Determine the [x, y] coordinate at the center of the cell enclosing the given text.  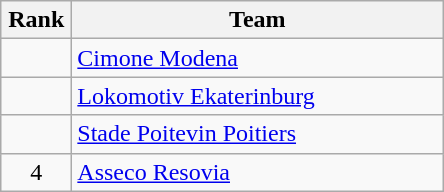
4 [36, 172]
Lokomotiv Ekaterinburg [258, 96]
Stade Poitevin Poitiers [258, 134]
Rank [36, 20]
Cimone Modena [258, 58]
Team [258, 20]
Asseco Resovia [258, 172]
